Return [x, y] of the center of cell containing provided text 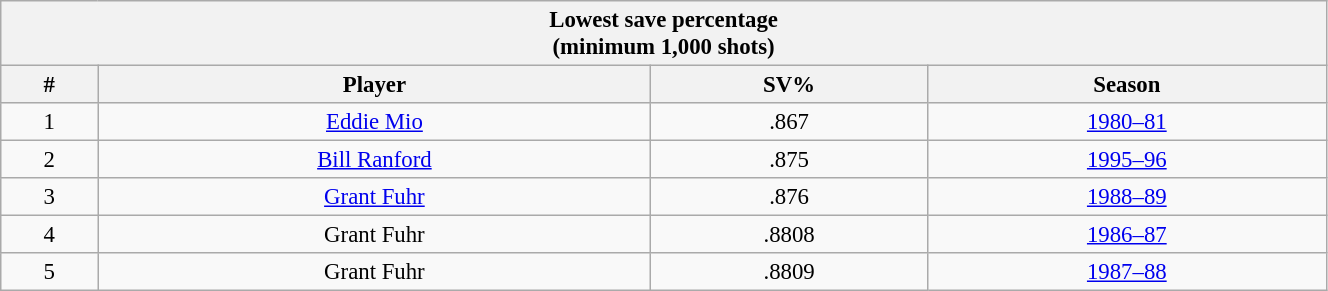
SV% [789, 85]
.8808 [789, 235]
2 [50, 160]
.867 [789, 122]
Bill Ranford [374, 160]
.876 [789, 197]
Season [1126, 85]
1988–89 [1126, 197]
Player [374, 85]
4 [50, 235]
1980–81 [1126, 122]
Lowest save percentage(minimum 1,000 shots) [664, 34]
1986–87 [1126, 235]
1995–96 [1126, 160]
# [50, 85]
.875 [789, 160]
3 [50, 197]
1 [50, 122]
Eddie Mio [374, 122]
